Return (X, Y) of the center of cell containing provided text 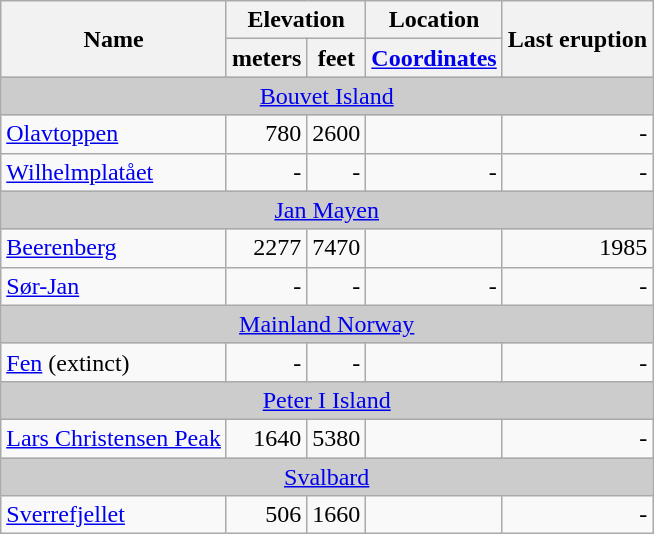
feet (336, 58)
Mainland Norway (327, 324)
Elevation (296, 20)
1640 (266, 438)
Jan Mayen (327, 210)
2277 (266, 248)
Beerenberg (114, 248)
Svalbard (327, 477)
Last eruption (577, 39)
Location (434, 20)
506 (266, 515)
Olavtoppen (114, 134)
5380 (336, 438)
7470 (336, 248)
Coordinates (434, 58)
2600 (336, 134)
Wilhelmplatået (114, 172)
meters (266, 58)
Fen (extinct) (114, 362)
1985 (577, 248)
Sør-Jan (114, 286)
Lars Christensen Peak (114, 438)
780 (266, 134)
Bouvet Island (327, 96)
Sverrefjellet (114, 515)
Name (114, 39)
Peter I Island (327, 400)
1660 (336, 515)
